Pinpoint the cell where the given text exists, returning its (x, y) midpoint coordinate. 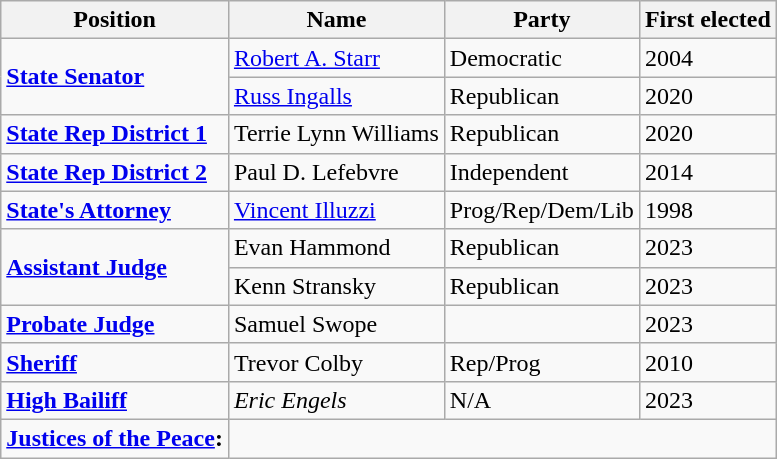
2004 (708, 58)
Trevor Colby (336, 362)
Assistant Judge (115, 267)
State's Attorney (115, 210)
Russ Ingalls (336, 96)
Terrie Lynn Williams (336, 134)
Robert A. Starr (336, 58)
Sheriff (115, 362)
Vincent Illuzzi (336, 210)
State Rep District 1 (115, 134)
Eric Engels (336, 400)
Justices of the Peace: (115, 438)
Kenn Stransky (336, 286)
Probate Judge (115, 324)
2010 (708, 362)
High Bailiff (115, 400)
Independent (542, 172)
Party (542, 20)
State Senator (115, 77)
1998 (708, 210)
State Rep District 2 (115, 172)
Paul D. Lefebvre (336, 172)
2014 (708, 172)
Prog/Rep/Dem/Lib (542, 210)
Position (115, 20)
Samuel Swope (336, 324)
First elected (708, 20)
Evan Hammond (336, 248)
N/A (542, 400)
Rep/Prog (542, 362)
Name (336, 20)
Democratic (542, 58)
